Extract the [x, y] coordinate from the center of the cell holding the provided text.  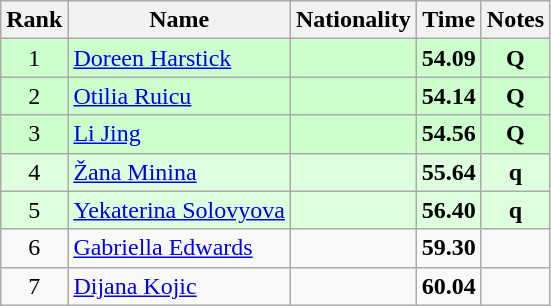
2 [34, 96]
54.56 [448, 134]
Notes [515, 20]
60.04 [448, 286]
Nationality [353, 20]
Name [180, 20]
3 [34, 134]
Žana Minina [180, 172]
1 [34, 58]
Time [448, 20]
54.14 [448, 96]
6 [34, 248]
Li Jing [180, 134]
5 [34, 210]
55.64 [448, 172]
4 [34, 172]
56.40 [448, 210]
Otilia Ruicu [180, 96]
Rank [34, 20]
Doreen Harstick [180, 58]
Yekaterina Solovyova [180, 210]
59.30 [448, 248]
7 [34, 286]
Dijana Kojic [180, 286]
54.09 [448, 58]
Gabriella Edwards [180, 248]
